For the text-containing cell, return its midpoint in [x, y] coordinate format. 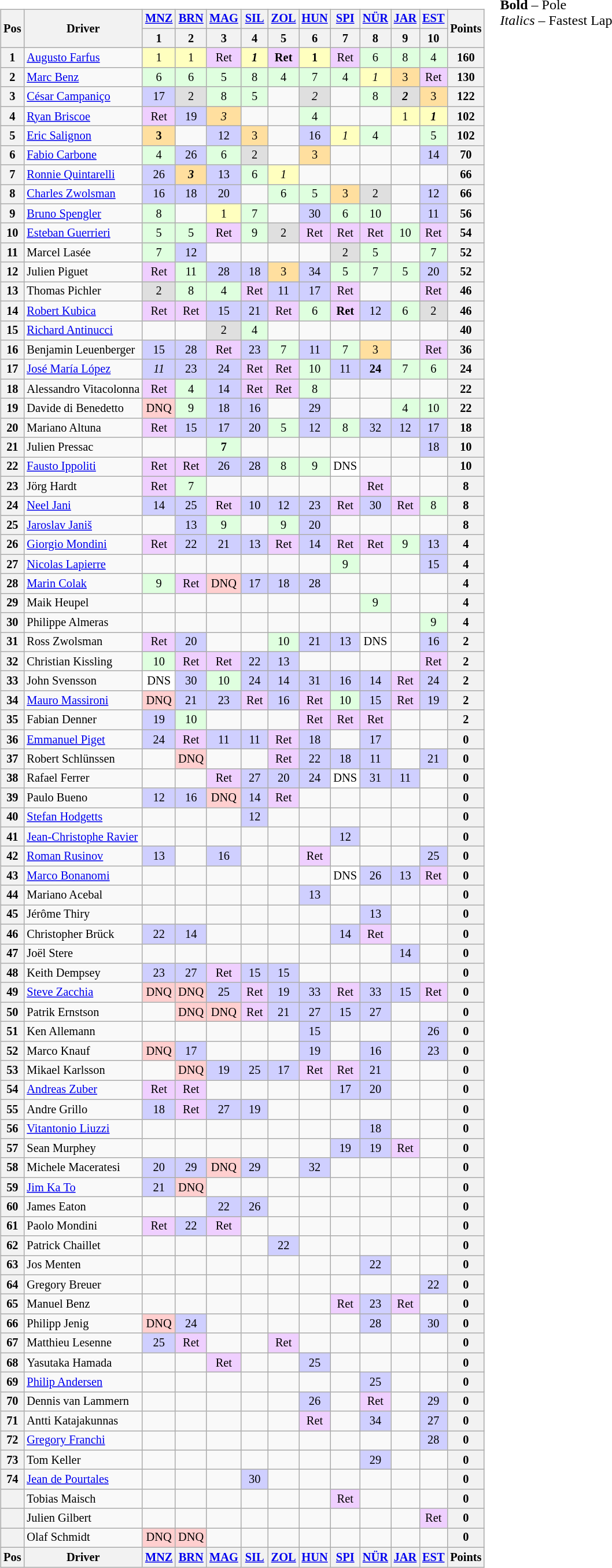
45 [12, 915]
Mariano Acebal [83, 895]
Nicolas Lapierre [83, 564]
Roman Rusinov [83, 856]
Davide di Benedetto [83, 408]
65 [12, 1304]
Ross Zwolsman [83, 642]
Emmanuel Piget [83, 739]
Mariano Altuna [83, 428]
José María López [83, 369]
James Eaton [83, 1207]
64 [12, 1284]
55 [12, 1109]
58 [12, 1168]
Jérôme Thiry [83, 915]
Andre Grillo [83, 1109]
Robert Kubica [83, 311]
Gregory Breuer [83, 1284]
Stefan Hodgetts [83, 818]
62 [12, 1246]
50 [12, 1012]
Bruno Spengler [83, 214]
Manuel Benz [83, 1304]
Christopher Brück [83, 934]
39 [12, 798]
130 [466, 78]
Andreas Zuber [83, 1090]
Tom Keller [83, 1460]
Mikael Karlsson [83, 1070]
Neel Jani [83, 506]
Alessandro Vitacolonna [83, 389]
Richard Antinucci [83, 330]
Julien Pressac [83, 447]
Marco Knauf [83, 1051]
Jean-Christophe Ravier [83, 837]
John Svensson [83, 681]
Gregory Franchi [83, 1441]
Olaf Schmidt [83, 1538]
122 [466, 97]
Philip Andersen [83, 1382]
Paolo Mondini [83, 1226]
Marcel Lasée [83, 253]
Jaroslav Janiš [83, 525]
Ronnie Quintarelli [83, 175]
Julien Gilbert [83, 1518]
57 [12, 1149]
42 [12, 856]
Benjamin Leuenberger [83, 350]
37 [12, 759]
41 [12, 837]
Giorgio Mondini [83, 544]
73 [12, 1460]
51 [12, 1032]
Julien Piguet [83, 272]
35 [12, 720]
Charles Zwolsman [83, 194]
Fabio Carbone [83, 155]
Jörg Hardt [83, 486]
Tobias Maisch [83, 1499]
67 [12, 1343]
Eric Salignon [83, 136]
61 [12, 1226]
Michele Maceratesi [83, 1168]
Sean Murphey [83, 1149]
60 [12, 1207]
Dennis van Lammern [83, 1401]
Vitantonio Liuzzi [83, 1129]
Philippe Almeras [83, 623]
Mauro Massironi [83, 701]
Patrick Chaillet [83, 1246]
Robert Schlünssen [83, 759]
César Campaniço [83, 97]
Marc Benz [83, 78]
72 [12, 1441]
160 [466, 58]
Marin Colak [83, 584]
59 [12, 1187]
69 [12, 1382]
Augusto Farfus [83, 58]
Ryan Briscoe [83, 116]
Patrik Ernstson [83, 1012]
68 [12, 1363]
Esteban Guerrieri [83, 233]
Yasutaka Hamada [83, 1363]
43 [12, 876]
Rafael Ferrer [83, 778]
Jim Ka To [83, 1187]
Keith Dempsey [83, 973]
63 [12, 1265]
44 [12, 895]
Ken Allemann [83, 1032]
Maik Heupel [83, 603]
Christian Kissling [83, 661]
Jean de Pourtales [83, 1479]
Thomas Pichler [83, 292]
74 [12, 1479]
Fausto Ippoliti [83, 467]
38 [12, 778]
Steve Zacchia [83, 992]
47 [12, 954]
Paulo Bueno [83, 798]
Jos Menten [83, 1265]
Philipp Jenig [83, 1324]
Fabian Denner [83, 720]
71 [12, 1421]
Antti Katajakunnas [83, 1421]
Matthieu Lesenne [83, 1343]
48 [12, 973]
49 [12, 992]
Joël Stere [83, 954]
Marco Bonanomi [83, 876]
53 [12, 1070]
